For the text-containing cell, return its midpoint in (X, Y) coordinate format. 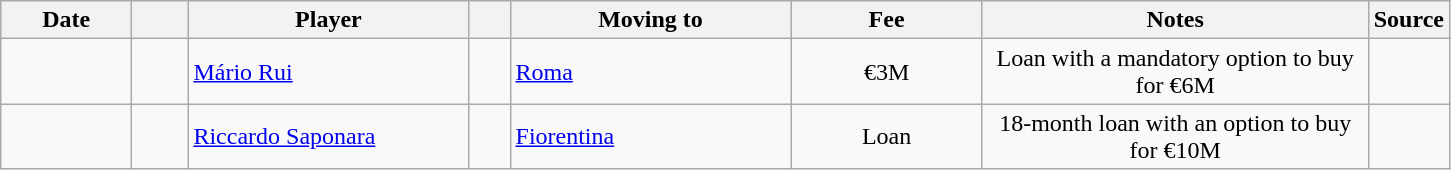
Mário Rui (328, 72)
Fiorentina (650, 136)
Notes (1175, 20)
18-month loan with an option to buy for €10M (1175, 136)
Loan with a mandatory option to buy for €6M (1175, 72)
Loan (886, 136)
Source (1408, 20)
Date (66, 20)
Riccardo Saponara (328, 136)
Roma (650, 72)
Moving to (650, 20)
Player (328, 20)
€3M (886, 72)
Fee (886, 20)
